Provide the (X, Y) coordinate of the cell's center where the given text is located.  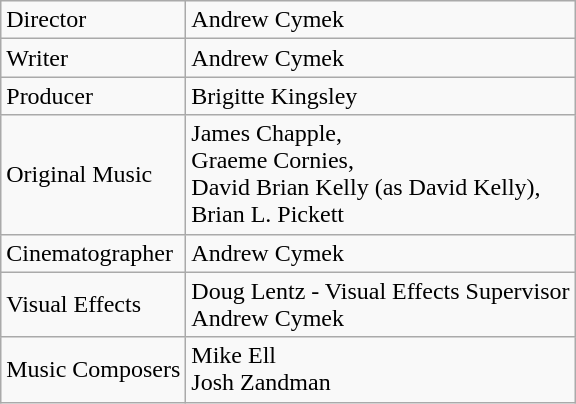
James Chapple, Graeme Cornies,David Brian Kelly (as David Kelly), Brian L. Pickett (380, 174)
Original Music (94, 174)
Doug Lentz - Visual Effects Supervisor Andrew Cymek (380, 304)
Music Composers (94, 370)
Visual Effects (94, 304)
Writer (94, 58)
Mike Ell Josh Zandman (380, 370)
Brigitte Kingsley (380, 96)
Producer (94, 96)
Director (94, 20)
Cinematographer (94, 253)
